Search for the cell housing the specified text and yield its (X, Y) center coordinate. 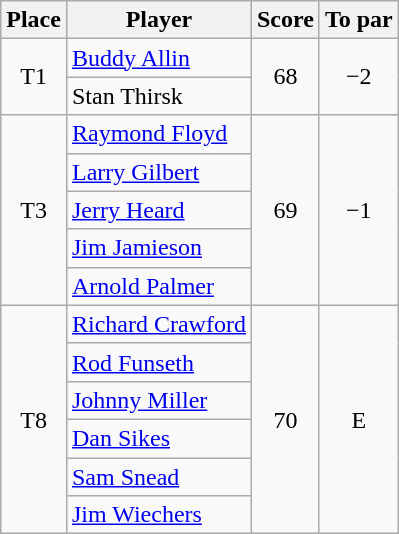
T8 (34, 419)
To par (358, 20)
Buddy Allin (158, 58)
T3 (34, 210)
Sam Snead (158, 477)
E (358, 419)
Raymond Floyd (158, 134)
Arnold Palmer (158, 286)
69 (285, 210)
70 (285, 419)
T1 (34, 77)
Score (285, 20)
Dan Sikes (158, 438)
Place (34, 20)
Stan Thirsk (158, 96)
Player (158, 20)
68 (285, 77)
Johnny Miller (158, 400)
Larry Gilbert (158, 172)
Jim Wiechers (158, 515)
Jerry Heard (158, 210)
Richard Crawford (158, 324)
−2 (358, 77)
Jim Jamieson (158, 248)
−1 (358, 210)
Rod Funseth (158, 362)
